Return the (X, Y) coordinate for the center point of the cell that contains the specified text.  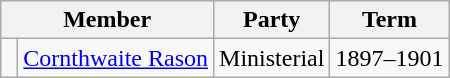
Term (390, 20)
Party (272, 20)
Member (108, 20)
Cornthwaite Rason (116, 58)
1897–1901 (390, 58)
Ministerial (272, 58)
